Locate the cell with the specified text and output its (X, Y) center coordinate. 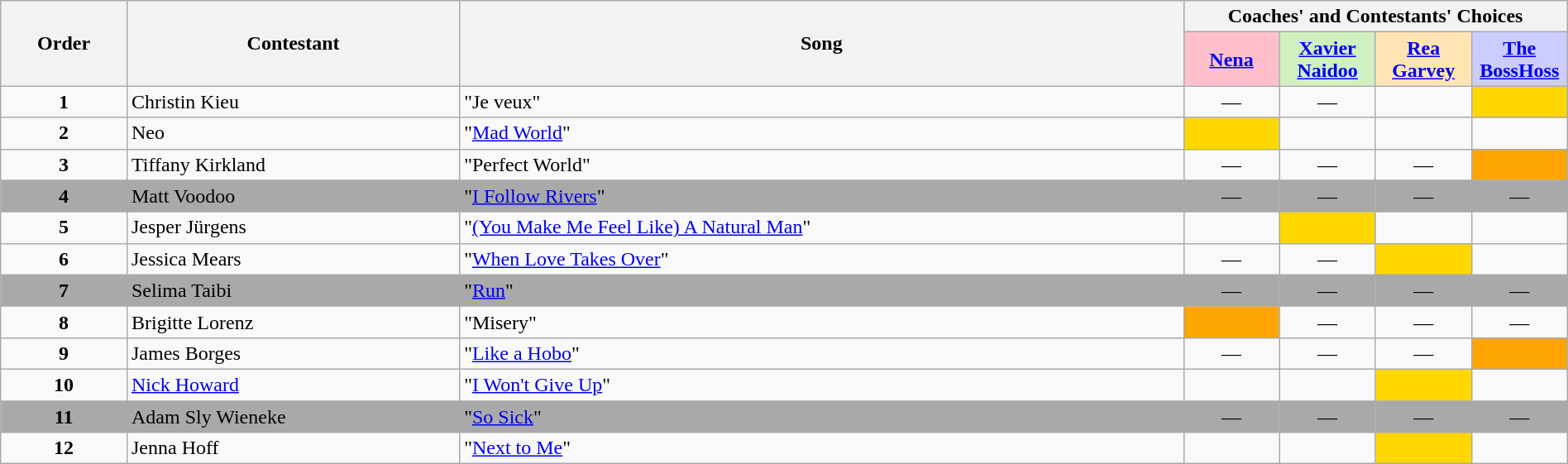
Jenna Hoff (293, 448)
Order (65, 43)
"(You Make Me Feel Like) A Natural Man" (822, 227)
"Misery" (822, 322)
11 (65, 416)
"When Love Takes Over" (822, 259)
1 (65, 102)
Christin Kieu (293, 102)
"So Sick" (822, 416)
Jessica Mears (293, 259)
"I Follow Rivers" (822, 196)
Adam Sly Wieneke (293, 416)
9 (65, 353)
Selima Taibi (293, 290)
Matt Voodoo (293, 196)
James Borges (293, 353)
"Next to Me" (822, 448)
Tiffany Kirkland (293, 165)
Song (822, 43)
"Mad World" (822, 133)
5 (65, 227)
8 (65, 322)
"Like a Hobo" (822, 353)
3 (65, 165)
2 (65, 133)
Contestant (293, 43)
12 (65, 448)
Xavier Naidoo (1327, 60)
7 (65, 290)
Rea Garvey (1423, 60)
Nena (1231, 60)
6 (65, 259)
Neo (293, 133)
Jesper Jürgens (293, 227)
"Perfect World" (822, 165)
Nick Howard (293, 385)
Brigitte Lorenz (293, 322)
"I Won't Give Up" (822, 385)
"Run" (822, 290)
"Je veux" (822, 102)
The BossHoss (1519, 60)
4 (65, 196)
10 (65, 385)
Coaches' and Contestants' Choices (1375, 17)
